Capture the cell that displays the provided text and extract its (x, y) central coordinate. 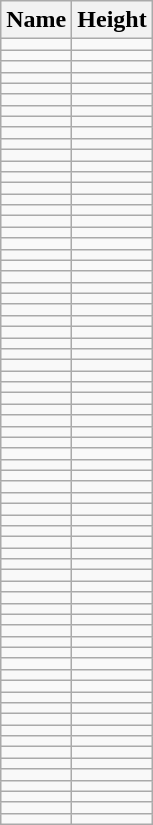
Name (36, 20)
Height (112, 20)
